Detect which cell encompasses the target text, then output its (X, Y) center coordinate. 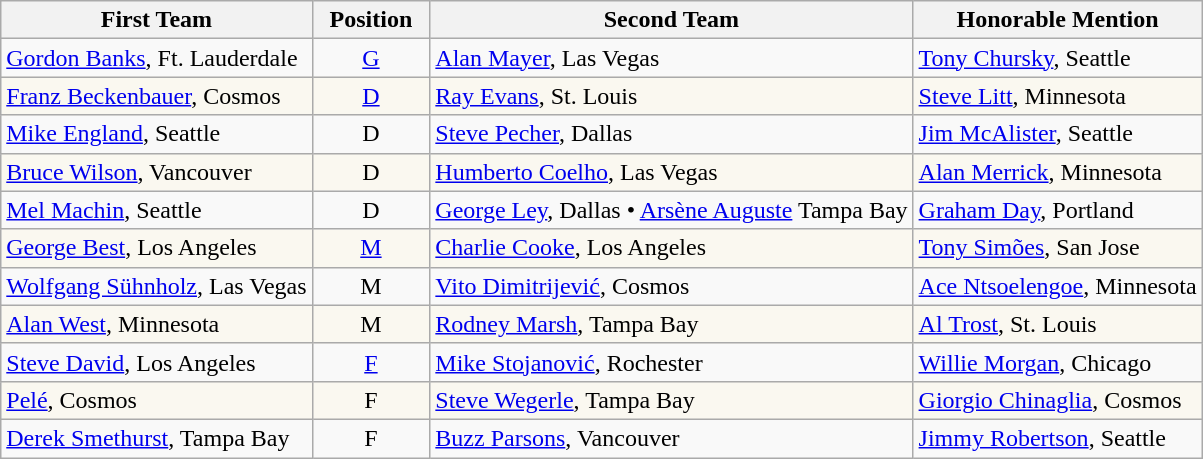
Ray Evans, St. Louis (672, 96)
Steve Litt, Minnesota (1058, 96)
Alan West, Minnesota (156, 324)
Second Team (672, 20)
Bruce Wilson, Vancouver (156, 172)
Jimmy Robertson, Seattle (1058, 438)
Steve Pecher, Dallas (672, 134)
Derek Smethurst, Tampa Bay (156, 438)
Graham Day, Portland (1058, 210)
Rodney Marsh, Tampa Bay (672, 324)
Mike Stojanović, Rochester (672, 362)
Alan Merrick, Minnesota (1058, 172)
Pelé, Cosmos (156, 400)
George Ley, Dallas • Arsène Auguste Tampa Bay (672, 210)
Mel Machin, Seattle (156, 210)
Wolfgang Sühnholz, Las Vegas (156, 286)
G (371, 58)
Vito Dimitrijević, Cosmos (672, 286)
Ace Ntsoelengoe, Minnesota (1058, 286)
Jim McAlister, Seattle (1058, 134)
Gordon Banks, Ft. Lauderdale (156, 58)
Mike England, Seattle (156, 134)
First Team (156, 20)
George Best, Los Angeles (156, 248)
Buzz Parsons, Vancouver (672, 438)
Humberto Coelho, Las Vegas (672, 172)
Charlie Cooke, Los Angeles (672, 248)
Alan Mayer, Las Vegas (672, 58)
Honorable Mention (1058, 20)
Tony Chursky, Seattle (1058, 58)
Giorgio Chinaglia, Cosmos (1058, 400)
Al Trost, St. Louis (1058, 324)
Willie Morgan, Chicago (1058, 362)
Steve Wegerle, Tampa Bay (672, 400)
Franz Beckenbauer, Cosmos (156, 96)
Position (371, 20)
Tony Simões, San Jose (1058, 248)
Steve David, Los Angeles (156, 362)
